Pinpoint the cell where the given text exists, returning its [X, Y] midpoint coordinate. 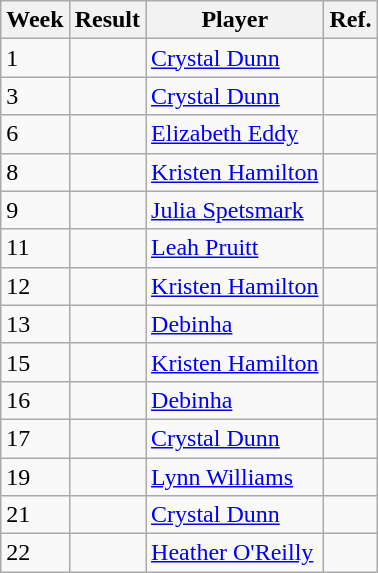
12 [35, 286]
17 [35, 438]
9 [35, 210]
16 [35, 400]
13 [35, 324]
Week [35, 20]
22 [35, 553]
Ref. [350, 20]
15 [35, 362]
Player [235, 20]
Heather O'Reilly [235, 553]
Leah Pruitt [235, 248]
Result [107, 20]
6 [35, 134]
8 [35, 172]
1 [35, 58]
Lynn Williams [235, 477]
Julia Spetsmark [235, 210]
3 [35, 96]
Elizabeth Eddy [235, 134]
21 [35, 515]
11 [35, 248]
19 [35, 477]
